From the cell containing the given text, extract its center point as (X, Y) coordinate. 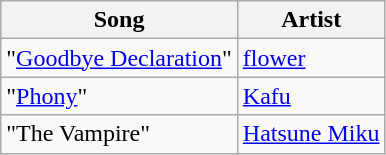
"Goodbye Declaration" (120, 58)
Artist (311, 20)
"Phony" (120, 96)
Hatsune Miku (311, 134)
flower (311, 58)
Kafu (311, 96)
Song (120, 20)
"The Vampire" (120, 134)
